For the text-containing cell, return its midpoint in [x, y] coordinate format. 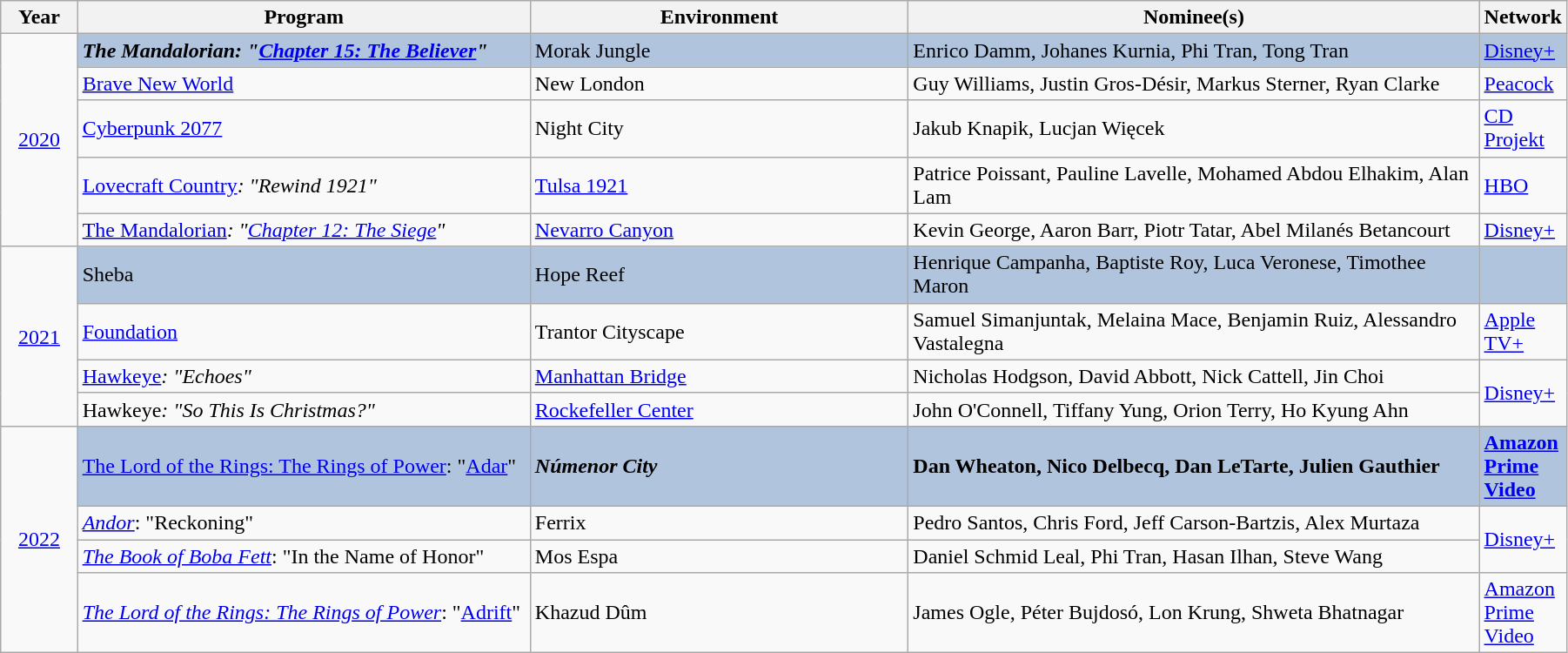
Foundation [304, 331]
2020 [39, 140]
Patrice Poissant, Pauline Lavelle, Mohamed Abdou Elhakim, Alan Lam [1194, 185]
The Mandalorian: "Chapter 15: The Believer" [304, 50]
Sheba [304, 275]
Dan Wheaton, Nico Delbecq, Dan LeTarte, Julien Gauthier [1194, 466]
Enrico Damm, Johanes Kurnia, Phi Tran, Tong Tran [1194, 50]
Pedro Santos, Chris Ford, Jeff Carson-Bartzis, Alex Murtaza [1194, 522]
Apple TV+ [1523, 331]
Númenor City [719, 466]
Environment [719, 17]
Year [39, 17]
Night City [719, 129]
2021 [39, 336]
Trantor Cityscape [719, 331]
CD Projekt [1523, 129]
Tulsa 1921 [719, 185]
HBO [1523, 185]
Program [304, 17]
Network [1523, 17]
Hawkeye: "So This Is Christmas?" [304, 409]
Lovecraft Country: "Rewind 1921" [304, 185]
Andor: "Reckoning" [304, 522]
Hope Reef [719, 275]
Hawkeye: "Echoes" [304, 376]
Brave New World [304, 84]
The Lord of the Rings: The Rings of Power: "Adrift" [304, 613]
Peacock [1523, 84]
Nicholas Hodgson, David Abbott, Nick Cattell, Jin Choi [1194, 376]
Nominee(s) [1194, 17]
John O'Connell, Tiffany Yung, Orion Terry, Ho Kyung Ahn [1194, 409]
Ferrix [719, 522]
Henrique Campanha, Baptiste Roy, Luca Veronese, Timothee Maron [1194, 275]
Cyberpunk 2077 [304, 129]
Morak Jungle [719, 50]
James Ogle, Péter Bujdosó, Lon Krung, Shweta Bhatnagar [1194, 613]
Rockefeller Center [719, 409]
The Lord of the Rings: The Rings of Power: "Adar" [304, 466]
The Mandalorian: "Chapter 12: The Siege" [304, 230]
2022 [39, 539]
Mos Espa [719, 556]
Manhattan Bridge [719, 376]
The Book of Boba Fett: "In the Name of Honor" [304, 556]
Khazud Dûm [719, 613]
Daniel Schmid Leal, Phi Tran, Hasan Ilhan, Steve Wang [1194, 556]
Guy Williams, Justin Gros-Désir, Markus Sterner, Ryan Clarke [1194, 84]
Samuel Simanjuntak, Melaina Mace, Benjamin Ruiz, Alessandro Vastalegna [1194, 331]
Nevarro Canyon [719, 230]
Jakub Knapik, Lucjan Więcek [1194, 129]
Kevin George, Aaron Barr, Piotr Tatar, Abel Milanés Betancourt [1194, 230]
New London [719, 84]
